Find where the given text appears and provide that cell's center as [x, y] coordinate. 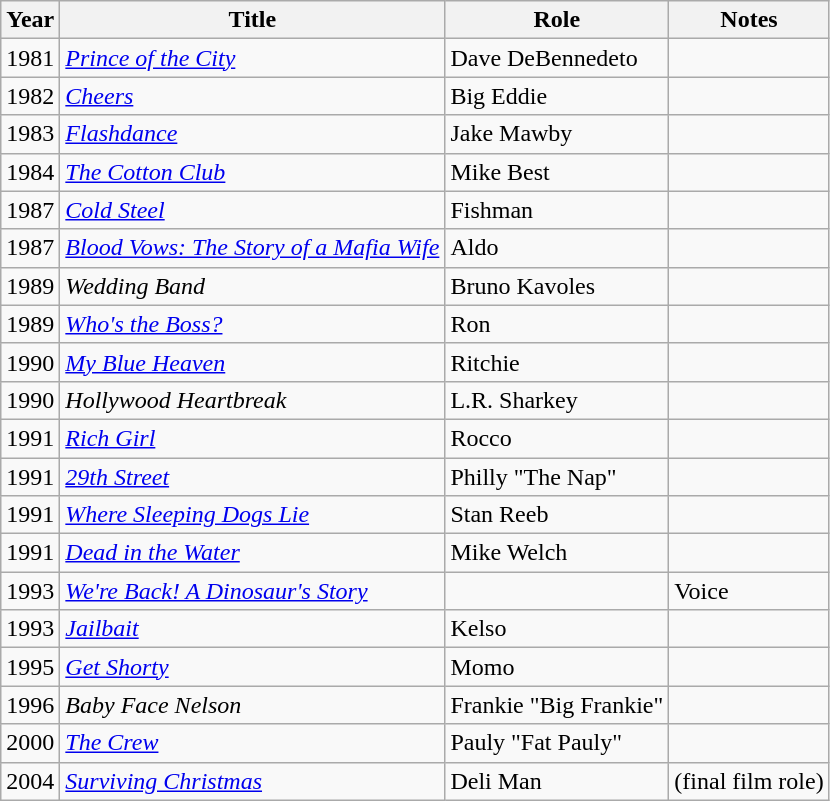
Aldo [557, 248]
Deli Man [557, 781]
Jake Mawby [557, 134]
1995 [30, 667]
The Crew [252, 743]
Momo [557, 667]
1983 [30, 134]
Where Sleeping Dogs Lie [252, 515]
Pauly "Fat Pauly" [557, 743]
Cheers [252, 96]
Year [30, 20]
Philly "The Nap" [557, 477]
Get Shorty [252, 667]
Stan Reeb [557, 515]
Dave DeBennedeto [557, 58]
Surviving Christmas [252, 781]
Ron [557, 324]
Frankie "Big Frankie" [557, 705]
1984 [30, 172]
2004 [30, 781]
We're Back! A Dinosaur's Story [252, 591]
Blood Vows: The Story of a Mafia Wife [252, 248]
1981 [30, 58]
Jailbait [252, 629]
Mike Best [557, 172]
2000 [30, 743]
Voice [749, 591]
Hollywood Heartbreak [252, 400]
Rocco [557, 438]
My Blue Heaven [252, 362]
1996 [30, 705]
Notes [749, 20]
Big Eddie [557, 96]
Who's the Boss? [252, 324]
Title [252, 20]
Cold Steel [252, 210]
Bruno Kavoles [557, 286]
1982 [30, 96]
Mike Welch [557, 553]
Kelso [557, 629]
The Cotton Club [252, 172]
Prince of the City [252, 58]
L.R. Sharkey [557, 400]
Flashdance [252, 134]
Dead in the Water [252, 553]
(final film role) [749, 781]
Fishman [557, 210]
Wedding Band [252, 286]
Baby Face Nelson [252, 705]
Ritchie [557, 362]
Rich Girl [252, 438]
29th Street [252, 477]
Role [557, 20]
